Capture the cell that displays the provided text and extract its (X, Y) central coordinate. 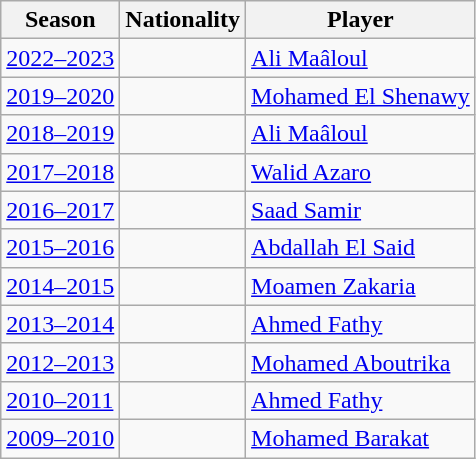
2014–2015 (60, 286)
2013–2014 (60, 324)
2019–2020 (60, 96)
2016–2017 (60, 210)
Player (361, 20)
Mohamed El Shenawy (361, 96)
Saad Samir (361, 210)
2015–2016 (60, 248)
Season (60, 20)
Abdallah El Said (361, 248)
2017–2018 (60, 172)
2022–2023 (60, 58)
2010–2011 (60, 400)
Mohamed Aboutrika (361, 362)
Nationality (183, 20)
Mohamed Barakat (361, 438)
2009–2010 (60, 438)
Walid Azaro (361, 172)
2012–2013 (60, 362)
Moamen Zakaria (361, 286)
2018–2019 (60, 134)
